For the text-containing cell, return its midpoint in (x, y) coordinate format. 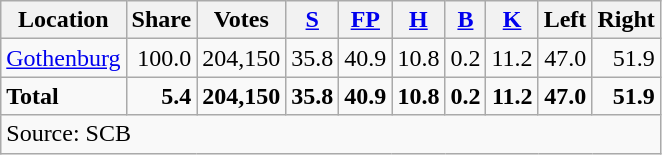
H (418, 20)
Share (162, 20)
B (466, 20)
5.4 (162, 96)
K (512, 20)
Votes (242, 20)
Gothenburg (64, 58)
Left (565, 20)
S (312, 20)
100.0 (162, 58)
Right (626, 20)
Source: SCB (331, 134)
FP (366, 20)
Total (64, 96)
Location (64, 20)
